Search for the cell housing the specified text and yield its (x, y) center coordinate. 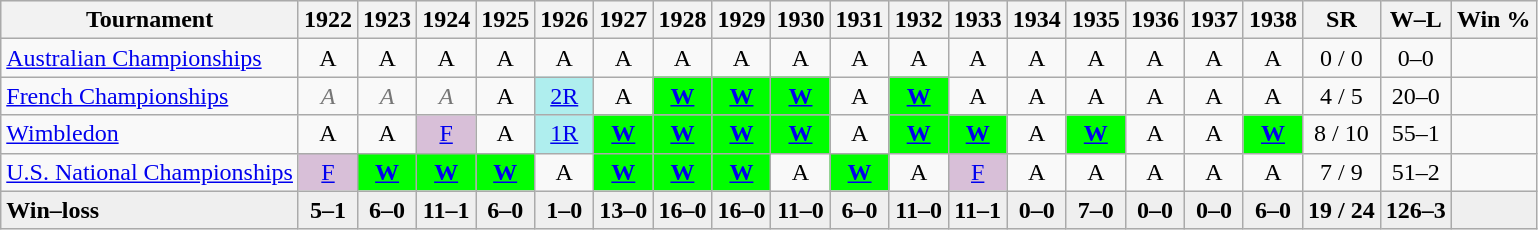
French Championships (150, 96)
1928 (682, 20)
5–1 (328, 210)
U.S. National Championships (150, 172)
Win–loss (150, 210)
1923 (388, 20)
7 / 9 (1342, 172)
1932 (918, 20)
20–0 (1416, 96)
1–0 (564, 210)
1924 (446, 20)
1927 (624, 20)
1R (564, 134)
Win % (1494, 20)
0 / 0 (1342, 58)
1929 (742, 20)
1938 (1272, 20)
1936 (1154, 20)
1934 (1036, 20)
W–L (1416, 20)
7–0 (1096, 210)
126–3 (1416, 210)
1922 (328, 20)
4 / 5 (1342, 96)
Tournament (150, 20)
1930 (800, 20)
13–0 (624, 210)
1931 (860, 20)
8 / 10 (1342, 134)
1933 (978, 20)
1926 (564, 20)
1935 (1096, 20)
Wimbledon (150, 134)
55–1 (1416, 134)
1925 (506, 20)
SR (1342, 20)
2R (564, 96)
51–2 (1416, 172)
19 / 24 (1342, 210)
1937 (1214, 20)
Australian Championships (150, 58)
